Output the [X, Y] coordinate of the center of the cell containing the given text.  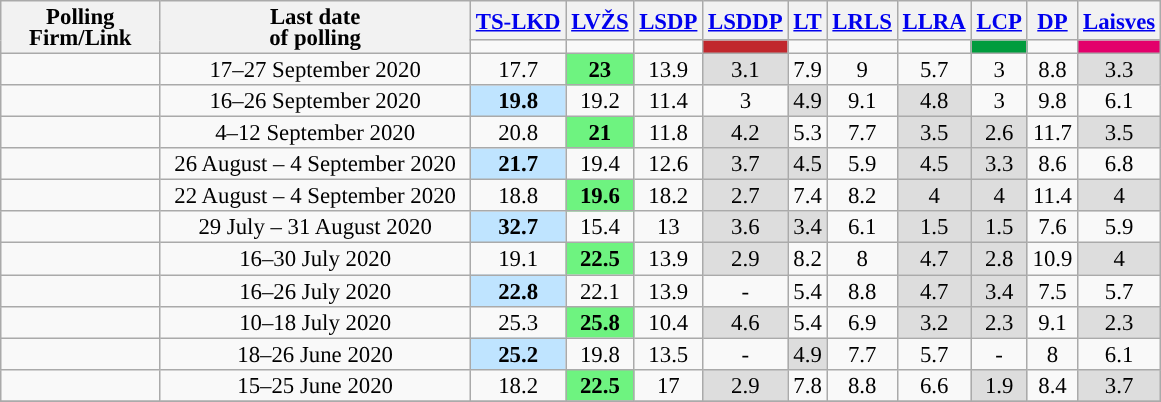
17 [668, 385]
13 [668, 228]
16–26 September 2020 [316, 101]
9 [862, 70]
LVŽS [600, 20]
2.7 [746, 196]
8.6 [1052, 164]
LRLS [862, 20]
2.8 [999, 259]
6.6 [934, 385]
12.6 [668, 164]
17.7 [518, 70]
7.6 [1052, 228]
22 August – 4 September 2020 [316, 196]
3.2 [934, 322]
16–26 July 2020 [316, 291]
10–18 July 2020 [316, 322]
Polling Firm/Link [80, 28]
22.1 [600, 291]
32.7 [518, 228]
19.4 [600, 164]
1.9 [999, 385]
7.5 [1052, 291]
Laisves [1120, 20]
4.6 [746, 322]
6.9 [862, 322]
LSDP [668, 20]
8.4 [1052, 385]
10.9 [1052, 259]
11.8 [668, 133]
4.8 [934, 101]
25.8 [600, 322]
10.4 [668, 322]
3.1 [746, 70]
2.6 [999, 133]
Last dateof polling [316, 28]
25.3 [518, 322]
6.8 [1120, 164]
3.6 [746, 228]
23 [600, 70]
LT [808, 20]
29 July – 31 August 2020 [316, 228]
19.2 [600, 101]
13.5 [668, 354]
25.2 [518, 354]
LCP [999, 20]
4–12 September 2020 [316, 133]
18–26 June 2020 [316, 354]
15.4 [600, 228]
17–27 September 2020 [316, 70]
LLRA [934, 20]
19.1 [518, 259]
19.6 [600, 196]
7.8 [808, 385]
9.8 [1052, 101]
20.8 [518, 133]
TS-LKD [518, 20]
21.7 [518, 164]
5.3 [808, 133]
7.4 [808, 196]
DP [1052, 20]
7.9 [808, 70]
11.7 [1052, 133]
16–30 July 2020 [316, 259]
26 August – 4 September 2020 [316, 164]
LSDDP [746, 20]
4.2 [746, 133]
18.8 [518, 196]
15–25 June 2020 [316, 385]
22.8 [518, 291]
21 [600, 133]
